Capture the cell that displays the provided text and extract its [x, y] central coordinate. 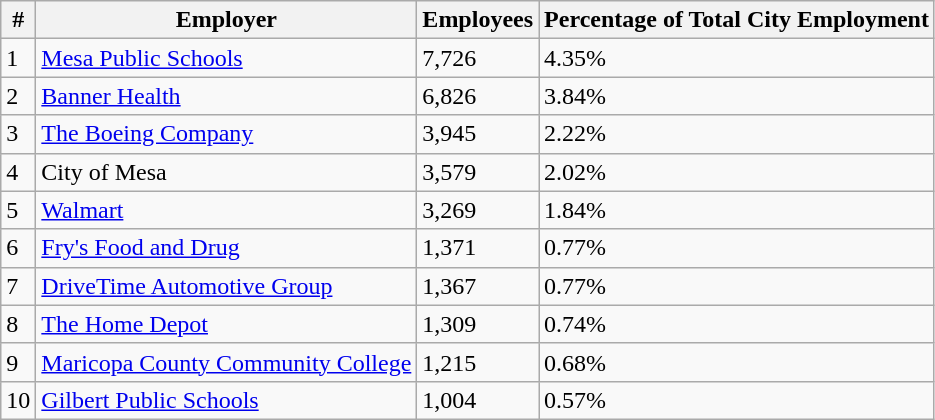
1.84% [737, 210]
3.84% [737, 96]
1,367 [478, 286]
DriveTime Automotive Group [226, 286]
5 [18, 210]
3 [18, 134]
9 [18, 362]
2.22% [737, 134]
Fry's Food and Drug [226, 248]
Gilbert Public Schools [226, 400]
0.74% [737, 324]
1,004 [478, 400]
1,371 [478, 248]
1,215 [478, 362]
City of Mesa [226, 172]
Percentage of Total City Employment [737, 20]
3,269 [478, 210]
0.68% [737, 362]
The Boeing Company [226, 134]
10 [18, 400]
4 [18, 172]
3,945 [478, 134]
0.57% [737, 400]
6 [18, 248]
Maricopa County Community College [226, 362]
# [18, 20]
7 [18, 286]
Employer [226, 20]
6,826 [478, 96]
8 [18, 324]
2.02% [737, 172]
1,309 [478, 324]
4.35% [737, 58]
3,579 [478, 172]
1 [18, 58]
Walmart [226, 210]
Employees [478, 20]
Banner Health [226, 96]
The Home Depot [226, 324]
2 [18, 96]
Mesa Public Schools [226, 58]
7,726 [478, 58]
